Scan for the cell matching the given text and deliver its (x, y) coordinate at center. 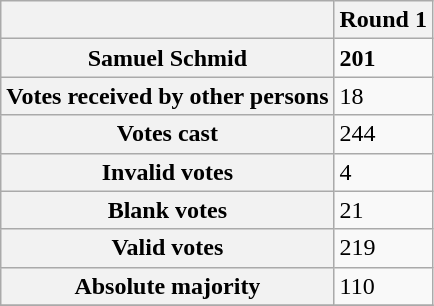
244 (383, 134)
Samuel Schmid (168, 58)
110 (383, 286)
4 (383, 172)
Votes received by other persons (168, 96)
Valid votes (168, 248)
21 (383, 210)
Votes cast (168, 134)
201 (383, 58)
Absolute majority (168, 286)
219 (383, 248)
18 (383, 96)
Round 1 (383, 20)
Invalid votes (168, 172)
Blank votes (168, 210)
